Provide the (x, y) coordinate of the cell's center where the given text is located.  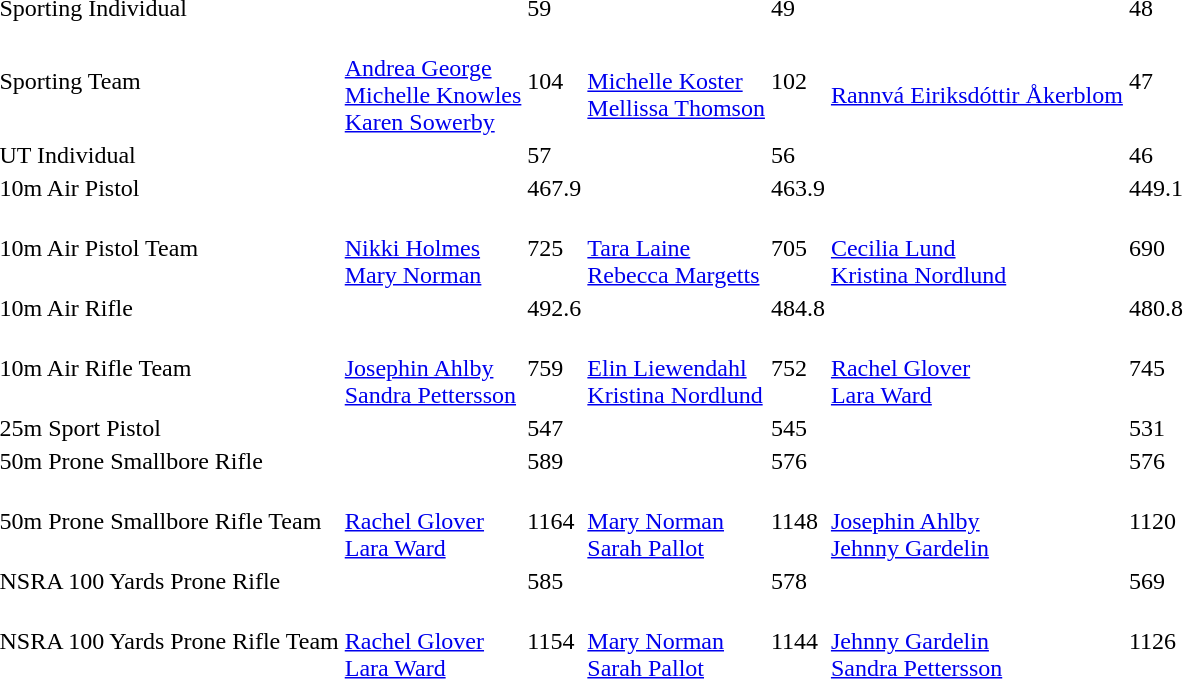
492.6 (554, 308)
484.8 (798, 308)
705 (798, 248)
Nikki HolmesMary Norman (433, 248)
589 (554, 461)
Mary NormanSarah Pallot (676, 521)
578 (798, 581)
Andrea GeorgeMichelle KnowlesKaren Sowerby (433, 82)
Michelle KosterMellissa Thomson (676, 82)
104 (554, 82)
102 (798, 82)
759 (554, 368)
545 (798, 428)
Tara LaineRebecca Margetts (676, 248)
Elin LiewendahlKristina Nordlund (676, 368)
1164 (554, 521)
Cecilia LundKristina Nordlund (976, 248)
57 (554, 155)
725 (554, 248)
463.9 (798, 188)
585 (554, 581)
1148 (798, 521)
752 (798, 368)
547 (554, 428)
Rannvá Eiriksdóttir Åkerblom (976, 82)
576 (798, 461)
Josephin AhlbyJehnny Gardelin (976, 521)
467.9 (554, 188)
Josephin AhlbySandra Pettersson (433, 368)
56 (798, 155)
